Return the (X, Y) coordinate for the center point of the cell that contains the specified text.  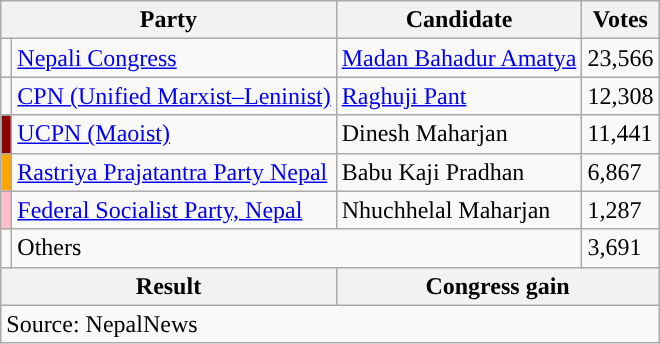
Source: NepalNews (330, 324)
Dinesh Maharjan (459, 134)
Madan Bahadur Amatya (459, 58)
11,441 (620, 134)
UCPN (Maoist) (174, 134)
Nhuchhelal Maharjan (459, 210)
Rastriya Prajatantra Party Nepal (174, 172)
Votes (620, 20)
Result (168, 286)
Federal Socialist Party, Nepal (174, 210)
3,691 (620, 248)
Nepali Congress (174, 58)
23,566 (620, 58)
Others (297, 248)
6,867 (620, 172)
1,287 (620, 210)
Candidate (459, 20)
12,308 (620, 96)
Party (168, 20)
Congress gain (498, 286)
CPN (Unified Marxist–Leninist) (174, 96)
Raghuji Pant (459, 96)
Babu Kaji Pradhan (459, 172)
